Detect which cell encompasses the target text, then output its [x, y] center coordinate. 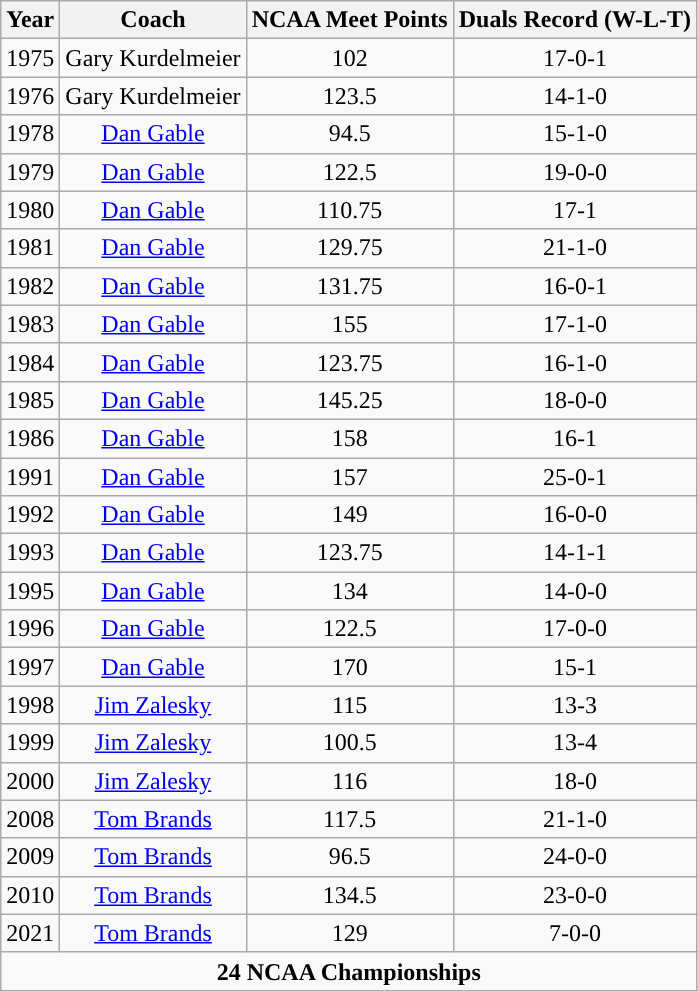
134.5 [350, 895]
16-0-1 [574, 286]
17-0-0 [574, 629]
2000 [30, 781]
23-0-0 [574, 895]
1983 [30, 324]
145.25 [350, 400]
129.75 [350, 248]
NCAA Meet Points [350, 20]
1991 [30, 477]
Duals Record (W-L-T) [574, 20]
1976 [30, 96]
115 [350, 705]
157 [350, 477]
14-1-0 [574, 96]
2008 [30, 819]
129 [350, 933]
100.5 [350, 743]
19-0-0 [574, 172]
1982 [30, 286]
110.75 [350, 210]
123.5 [350, 96]
17-1 [574, 210]
117.5 [350, 819]
1979 [30, 172]
24-0-0 [574, 857]
16-0-0 [574, 515]
2009 [30, 857]
1992 [30, 515]
13-3 [574, 705]
1998 [30, 705]
116 [350, 781]
7-0-0 [574, 933]
25-0-1 [574, 477]
1997 [30, 667]
16-1-0 [574, 362]
1980 [30, 210]
170 [350, 667]
155 [350, 324]
Year [30, 20]
131.75 [350, 286]
18-0-0 [574, 400]
134 [350, 591]
2021 [30, 933]
1993 [30, 553]
17-0-1 [574, 58]
13-4 [574, 743]
1978 [30, 134]
14-0-0 [574, 591]
15-1 [574, 667]
2010 [30, 895]
15-1-0 [574, 134]
16-1 [574, 438]
149 [350, 515]
96.5 [350, 857]
1996 [30, 629]
94.5 [350, 134]
1985 [30, 400]
1975 [30, 58]
1986 [30, 438]
17-1-0 [574, 324]
1984 [30, 362]
1981 [30, 248]
14-1-1 [574, 553]
24 NCAA Championships [349, 971]
158 [350, 438]
Coach [153, 20]
18-0 [574, 781]
102 [350, 58]
1995 [30, 591]
1999 [30, 743]
